Scan for the cell matching the given text and deliver its [x, y] coordinate at center. 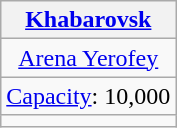
Khabarovsk [88, 20]
Arena Yerofey [88, 58]
Capacity: 10,000 [88, 96]
